Identify which cell holds the provided text, then report its (X, Y) central coordinate. 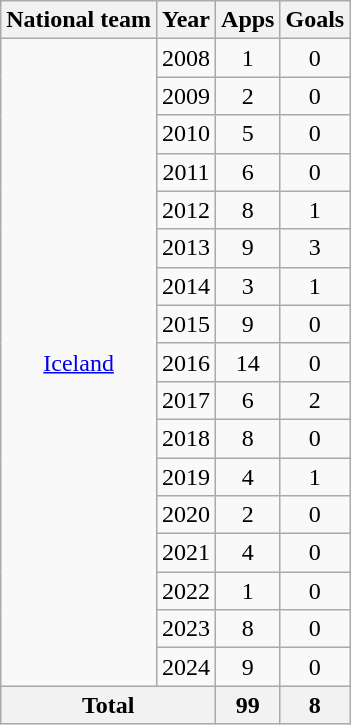
2021 (186, 553)
2019 (186, 477)
2023 (186, 629)
2024 (186, 667)
2010 (186, 134)
5 (248, 134)
2016 (186, 362)
Iceland (79, 362)
2017 (186, 400)
Goals (315, 20)
Apps (248, 20)
2009 (186, 96)
2018 (186, 438)
2011 (186, 172)
2012 (186, 210)
2020 (186, 515)
National team (79, 20)
2013 (186, 248)
2008 (186, 58)
99 (248, 705)
Total (108, 705)
2014 (186, 286)
2022 (186, 591)
2015 (186, 324)
14 (248, 362)
Year (186, 20)
